Return [X, Y] of the center of cell containing provided text 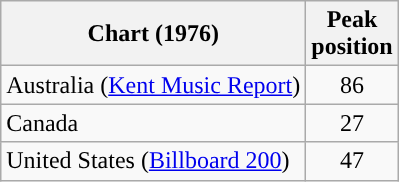
47 [352, 161]
Australia (Kent Music Report) [154, 85]
United States (Billboard 200) [154, 161]
Canada [154, 123]
Peakposition [352, 34]
Chart (1976) [154, 34]
86 [352, 85]
27 [352, 123]
